Return (x, y) of the center of cell containing provided text 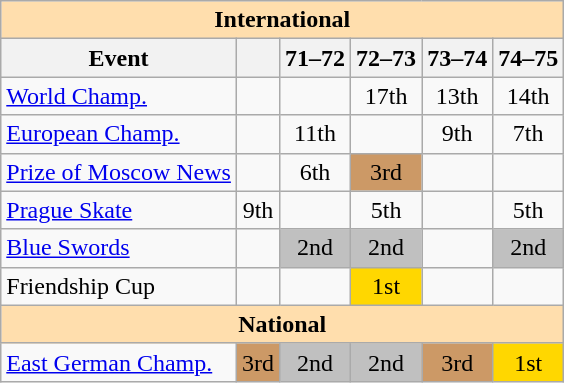
Event (119, 58)
71–72 (314, 58)
7th (528, 134)
Prague Skate (119, 210)
6th (314, 172)
72–73 (386, 58)
National (282, 324)
74–75 (528, 58)
East German Champ. (119, 362)
73–74 (458, 58)
Prize of Moscow News (119, 172)
Friendship Cup (119, 286)
13th (458, 96)
Blue Swords (119, 248)
International (282, 20)
17th (386, 96)
European Champ. (119, 134)
14th (528, 96)
World Champ. (119, 96)
11th (314, 134)
